Return [x, y] of the center of cell containing provided text 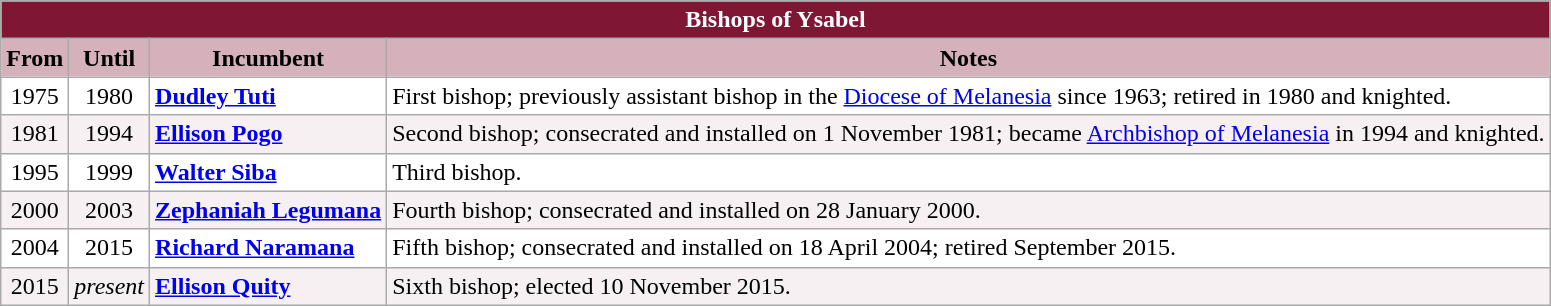
From [35, 58]
Ellison Quity [268, 286]
Sixth bishop; elected 10 November 2015. [968, 286]
1999 [110, 172]
Notes [968, 58]
Fifth bishop; consecrated and installed on 18 April 2004; retired September 2015. [968, 248]
Until [110, 58]
2003 [110, 210]
Walter Siba [268, 172]
1994 [110, 134]
1980 [110, 96]
2000 [35, 210]
Third bishop. [968, 172]
2004 [35, 248]
1981 [35, 134]
Bishops of Ysabel [776, 20]
Dudley Tuti [268, 96]
Incumbent [268, 58]
Fourth bishop; consecrated and installed on 28 January 2000. [968, 210]
1995 [35, 172]
Second bishop; consecrated and installed on 1 November 1981; became Archbishop of Melanesia in 1994 and knighted. [968, 134]
present [110, 286]
First bishop; previously assistant bishop in the Diocese of Melanesia since 1963; retired in 1980 and knighted. [968, 96]
1975 [35, 96]
Ellison Pogo [268, 134]
Richard Naramana [268, 248]
Zephaniah Legumana [268, 210]
